Extract the [X, Y] coordinate from the center of the cell holding the provided text.  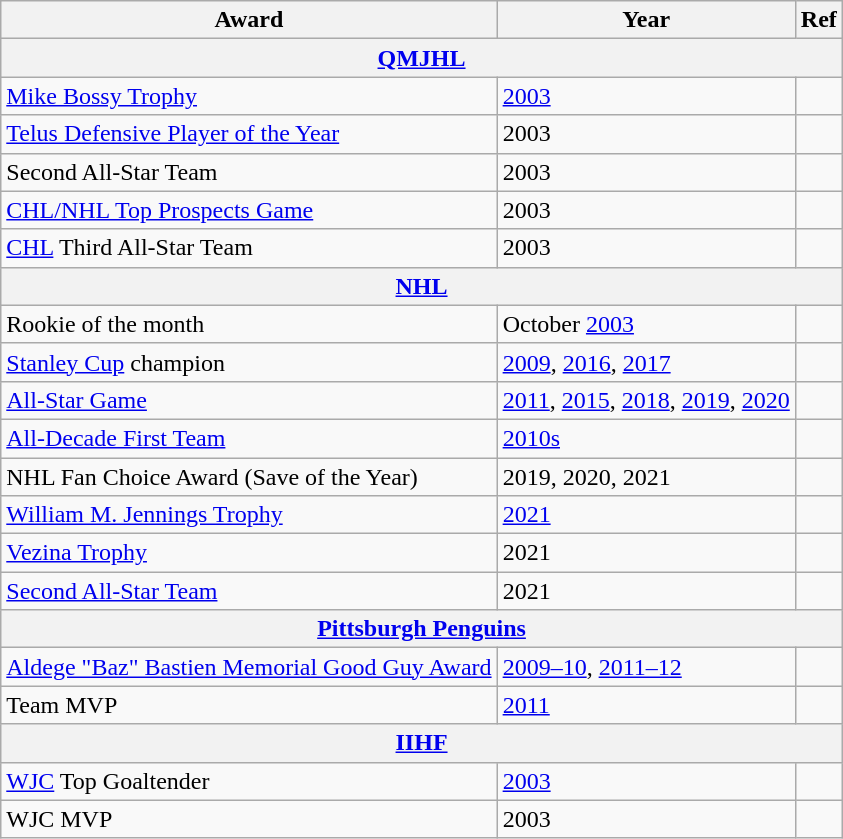
Aldege "Baz" Bastien Memorial Good Guy Award [249, 667]
CHL Third All-Star Team [249, 248]
WJC Top Goaltender [249, 781]
Pittsburgh Penguins [422, 629]
Rookie of the month [249, 324]
Mike Bossy Trophy [249, 96]
2011, 2015, 2018, 2019, 2020 [646, 400]
All-Decade First Team [249, 438]
Year [646, 20]
Team MVP [249, 705]
2011 [646, 705]
Ref [818, 20]
IIHF [422, 743]
2010s [646, 438]
All-Star Game [249, 400]
William M. Jennings Trophy [249, 515]
WJC MVP [249, 819]
CHL/NHL Top Prospects Game [249, 210]
2019, 2020, 2021 [646, 477]
NHL [422, 286]
NHL Fan Choice Award (Save of the Year) [249, 477]
2009–10, 2011–12 [646, 667]
Vezina Trophy [249, 553]
2009, 2016, 2017 [646, 362]
October 2003 [646, 324]
Stanley Cup champion [249, 362]
Award [249, 20]
Telus Defensive Player of the Year [249, 134]
QMJHL [422, 58]
